Scan for the cell matching the given text and deliver its [x, y] coordinate at center. 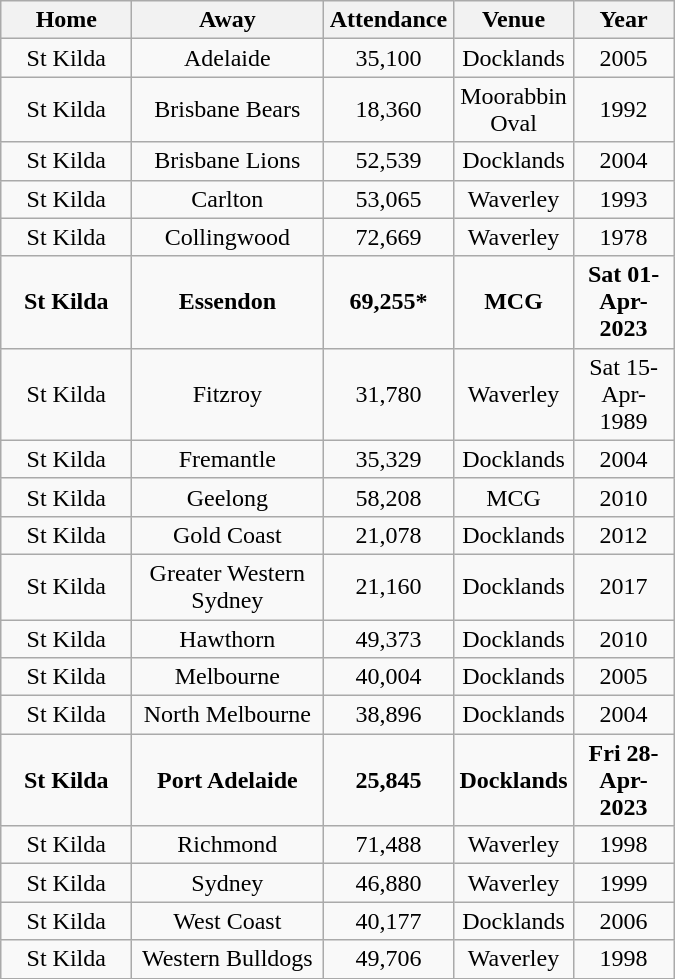
49,706 [388, 959]
38,896 [388, 715]
West Coast [228, 921]
Fitzroy [228, 394]
Geelong [228, 497]
35,329 [388, 459]
58,208 [388, 497]
53,065 [388, 199]
2017 [624, 586]
72,669 [388, 237]
46,880 [388, 883]
Home [66, 20]
Fri 28-Apr-2023 [624, 780]
Richmond [228, 845]
Brisbane Lions [228, 161]
31,780 [388, 394]
Greater Western Sydney [228, 586]
Sydney [228, 883]
Sat 01-Apr-2023 [624, 302]
Brisbane Bears [228, 110]
Port Adelaide [228, 780]
Fremantle [228, 459]
40,177 [388, 921]
69,255* [388, 302]
Carlton [228, 199]
1993 [624, 199]
Melbourne [228, 677]
Essendon [228, 302]
21,078 [388, 535]
71,488 [388, 845]
1978 [624, 237]
Year [624, 20]
1992 [624, 110]
North Melbourne [228, 715]
Collingwood [228, 237]
18,360 [388, 110]
52,539 [388, 161]
21,160 [388, 586]
1999 [624, 883]
Hawthorn [228, 639]
2012 [624, 535]
2006 [624, 921]
Away [228, 20]
Adelaide [228, 58]
Gold Coast [228, 535]
40,004 [388, 677]
Attendance [388, 20]
Sat 15-Apr-1989 [624, 394]
35,100 [388, 58]
49,373 [388, 639]
25,845 [388, 780]
Moorabbin Oval [514, 110]
Venue [514, 20]
Western Bulldogs [228, 959]
